Identify which cell holds the provided text, then report its (x, y) central coordinate. 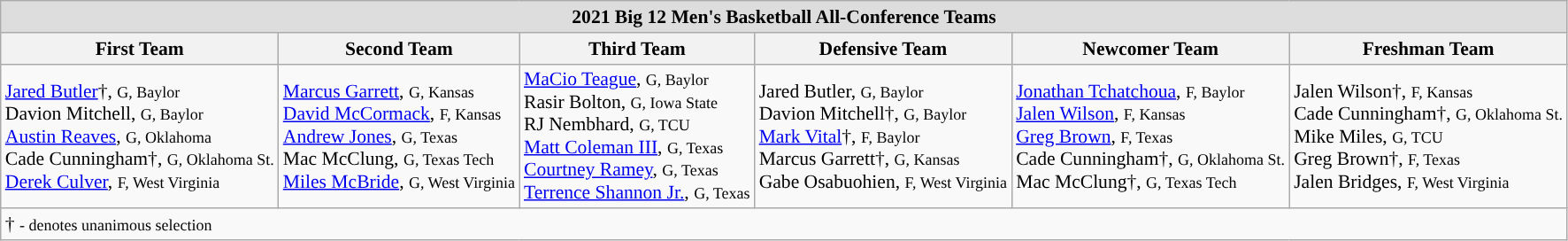
Jonathan Tchatchoua, F, BaylorJalen Wilson, F, KansasGreg Brown, F, TexasCade Cunningham†, G, Oklahoma St.Mac McClung†, G, Texas Tech (1150, 136)
MaCio Teague, G, BaylorRasir Bolton, G, Iowa StateRJ Nembhard, G, TCUMatt Coleman III, G, TexasCourtney Ramey, G, TexasTerrence Shannon Jr., G, Texas (637, 136)
† - denotes unanimous selection (784, 225)
Jalen Wilson†, F, KansasCade Cunningham†, G, Oklahoma St.Mike Miles, G, TCUGreg Brown†, F, TexasJalen Bridges, F, West Virginia (1428, 136)
Newcomer Team (1150, 49)
Third Team (637, 49)
Jared Butler, G, BaylorDavion Mitchell†, G, BaylorMark Vital†, F, BaylorMarcus Garrett†, G, KansasGabe Osabuohien, F, West Virginia (883, 136)
Freshman Team (1428, 49)
Second Team (399, 49)
2021 Big 12 Men's Basketball All-Conference Teams (784, 17)
Marcus Garrett, G, KansasDavid McCormack, F, KansasAndrew Jones, G, TexasMac McClung, G, Texas TechMiles McBride, G, West Virginia (399, 136)
Defensive Team (883, 49)
Jared Butler†, G, BaylorDavion Mitchell, G, BaylorAustin Reaves, G, OklahomaCade Cunningham†, G, Oklahoma St.Derek Culver, F, West Virginia (140, 136)
First Team (140, 49)
